Provide the (X, Y) coordinate of the cell's center where the given text is located.  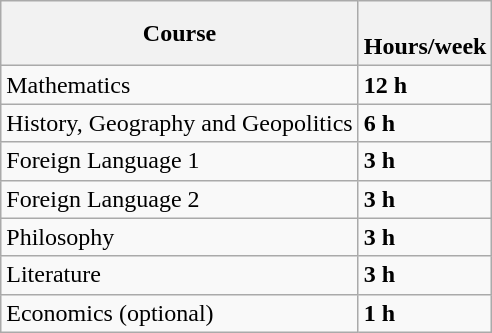
Literature (180, 275)
12 h (425, 85)
6 h (425, 123)
Economics (optional) (180, 313)
Mathematics (180, 85)
History, Geography and Geopolitics (180, 123)
Philosophy (180, 237)
Foreign Language 2 (180, 199)
1 h (425, 313)
Hours/week (425, 34)
Course (180, 34)
Foreign Language 1 (180, 161)
